Determine the [x, y] coordinate at the center of the cell enclosing the given text.  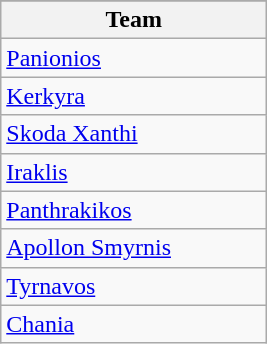
Panthrakikos [134, 210]
Skoda Xanthi [134, 134]
Tyrnavos [134, 286]
Apollon Smyrnis [134, 248]
Kerkyra [134, 96]
Chania [134, 324]
Panionios [134, 58]
Team [134, 20]
Iraklis [134, 172]
